Return (X, Y) of the center of cell containing provided text 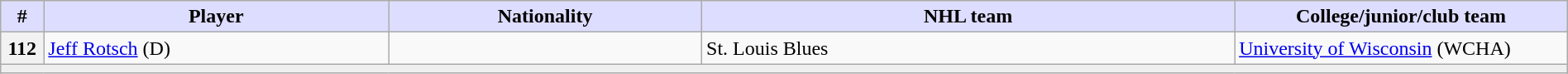
NHL team (968, 17)
# (22, 17)
Player (217, 17)
Nationality (546, 17)
St. Louis Blues (968, 48)
112 (22, 48)
University of Wisconsin (WCHA) (1401, 48)
Jeff Rotsch (D) (217, 48)
College/junior/club team (1401, 17)
